From the cell containing the given text, extract its center point as [X, Y] coordinate. 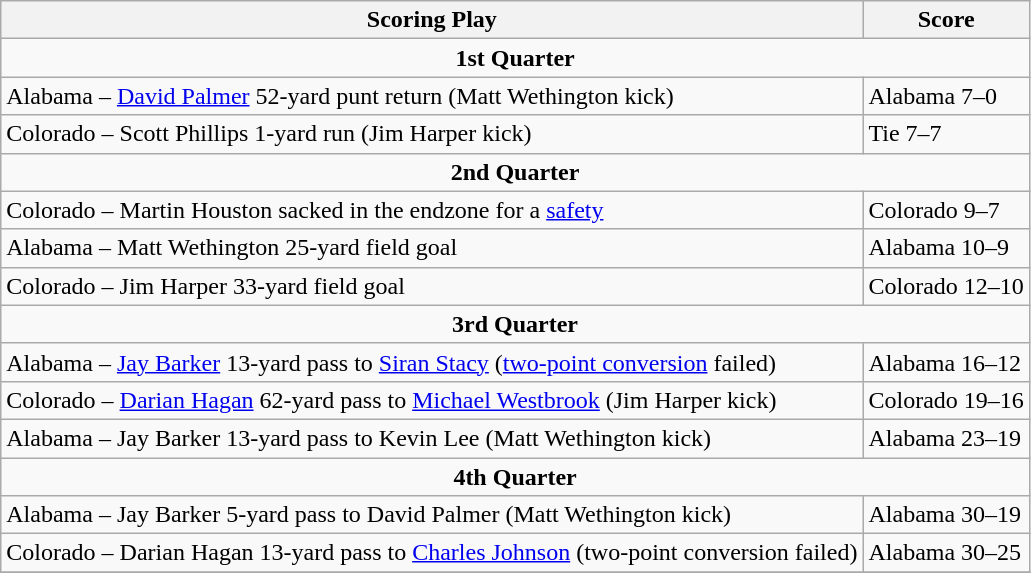
Alabama 30–25 [946, 553]
3rd Quarter [516, 324]
Alabama – Matt Wethington 25-yard field goal [432, 248]
Alabama 10–9 [946, 248]
Colorado 12–10 [946, 286]
Colorado – Darian Hagan 62-yard pass to Michael Westbrook (Jim Harper kick) [432, 400]
Alabama 23–19 [946, 438]
Alabama – David Palmer 52-yard punt return (Matt Wethington kick) [432, 96]
Score [946, 20]
Alabama – Jay Barker 13-yard pass to Kevin Lee (Matt Wethington kick) [432, 438]
1st Quarter [516, 58]
Colorado – Darian Hagan 13-yard pass to Charles Johnson (two-point conversion failed) [432, 553]
Colorado 19–16 [946, 400]
Colorado – Scott Phillips 1-yard run (Jim Harper kick) [432, 134]
Colorado – Jim Harper 33-yard field goal [432, 286]
Alabama – Jay Barker 5-yard pass to David Palmer (Matt Wethington kick) [432, 515]
4th Quarter [516, 477]
Colorado 9–7 [946, 210]
2nd Quarter [516, 172]
Alabama 16–12 [946, 362]
Alabama – Jay Barker 13-yard pass to Siran Stacy (two-point conversion failed) [432, 362]
Scoring Play [432, 20]
Colorado – Martin Houston sacked in the endzone for a safety [432, 210]
Alabama 30–19 [946, 515]
Tie 7–7 [946, 134]
Alabama 7–0 [946, 96]
